For the text-containing cell, return its midpoint in (X, Y) coordinate format. 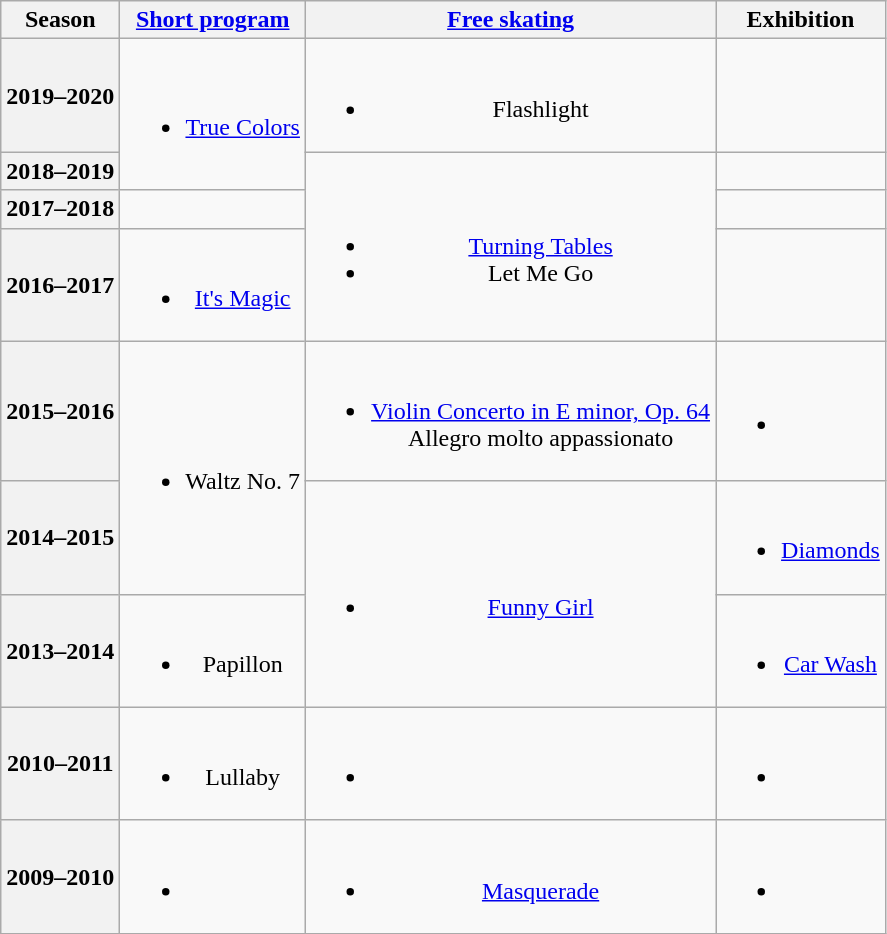
Violin Concerto in E minor, Op. 64 Allegro molto appassionato (511, 411)
Turning Tables Let Me Go (511, 246)
Car Wash (801, 650)
Exhibition (801, 20)
It's Magic (213, 284)
Season (60, 20)
Funny Girl (511, 594)
2015–2016 (60, 411)
2019–2020 (60, 96)
2010–2011 (60, 764)
Papillon (213, 650)
Flashlight (511, 96)
True Colors (213, 114)
Short program (213, 20)
Lullaby (213, 764)
Diamonds (801, 538)
2009–2010 (60, 876)
2014–2015 (60, 538)
Masquerade (511, 876)
2013–2014 (60, 650)
2018–2019 (60, 171)
Free skating (511, 20)
Waltz No. 7 (213, 468)
2017–2018 (60, 209)
2016–2017 (60, 284)
